Find where the given text appears and provide that cell's center as (X, Y) coordinate. 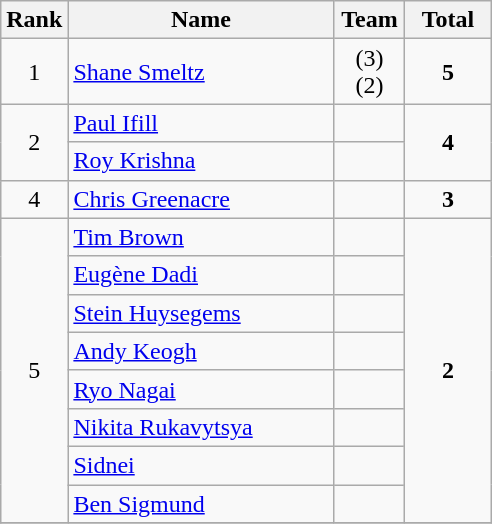
Name (201, 20)
Shane Smeltz (201, 72)
Paul Ifill (201, 123)
1 (34, 72)
Sidnei (201, 465)
Andy Keogh (201, 351)
Nikita Rukavytsya (201, 427)
Ryo Nagai (201, 389)
(3) (2) (370, 72)
Rank (34, 20)
Eugène Dadi (201, 275)
Total (448, 20)
Team (370, 20)
3 (448, 199)
Roy Krishna (201, 161)
Stein Huysegems (201, 313)
Ben Sigmund (201, 503)
Tim Brown (201, 237)
Chris Greenacre (201, 199)
